From the cell containing the given text, extract its center point as (X, Y) coordinate. 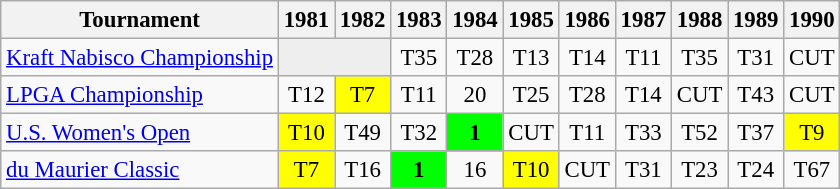
20 (475, 95)
1988 (699, 20)
1982 (363, 20)
T16 (363, 170)
du Maurier Classic (140, 170)
T13 (531, 58)
16 (475, 170)
1987 (643, 20)
1981 (306, 20)
T67 (812, 170)
T37 (756, 133)
T52 (699, 133)
T49 (363, 133)
LPGA Championship (140, 95)
1986 (587, 20)
T23 (699, 170)
1989 (756, 20)
T9 (812, 133)
T24 (756, 170)
1990 (812, 20)
T12 (306, 95)
1984 (475, 20)
T25 (531, 95)
T32 (419, 133)
U.S. Women's Open (140, 133)
1985 (531, 20)
1983 (419, 20)
T43 (756, 95)
T33 (643, 133)
Tournament (140, 20)
Kraft Nabisco Championship (140, 58)
